For the text-containing cell, return its midpoint in [x, y] coordinate format. 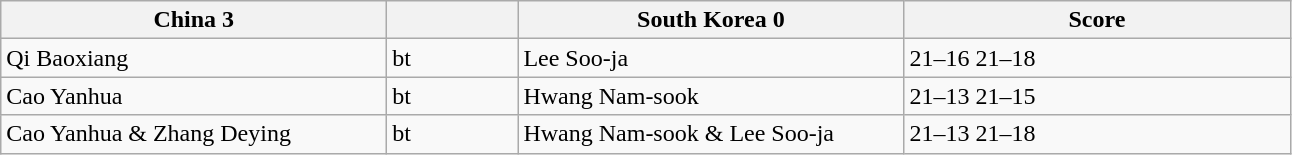
Hwang Nam-sook & Lee Soo-ja [711, 134]
21–13 21–15 [1097, 96]
Cao Yanhua & Zhang Deying [194, 134]
Lee Soo-ja [711, 58]
Qi Baoxiang [194, 58]
South Korea 0 [711, 20]
21–16 21–18 [1097, 58]
21–13 21–18 [1097, 134]
China 3 [194, 20]
Hwang Nam-sook [711, 96]
Cao Yanhua [194, 96]
Score [1097, 20]
